Identify which cell holds the provided text, then report its (X, Y) central coordinate. 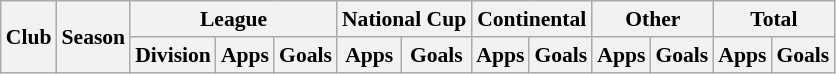
Division (173, 55)
National Cup (404, 19)
Other (652, 19)
Club (29, 36)
Season (93, 36)
Total (774, 19)
Continental (532, 19)
League (234, 19)
